Identify which cell holds the provided text, then report its (X, Y) central coordinate. 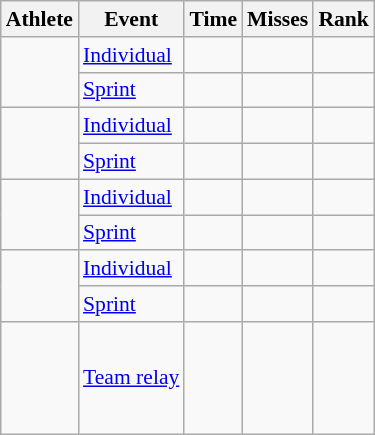
Athlete (40, 19)
Misses (278, 19)
Event (131, 19)
Time (213, 19)
Rank (344, 19)
Team relay (131, 378)
